Detect which cell encompasses the target text, then output its [x, y] center coordinate. 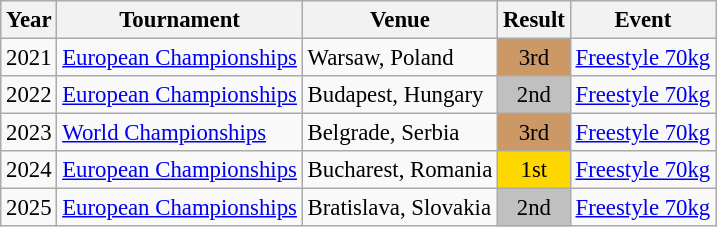
Tournament [180, 20]
2022 [29, 95]
Venue [400, 20]
Bucharest, Romania [400, 170]
1st [534, 170]
2023 [29, 133]
Event [642, 20]
2021 [29, 58]
2024 [29, 170]
Warsaw, Poland [400, 58]
Result [534, 20]
Belgrade, Serbia [400, 133]
Bratislava, Slovakia [400, 208]
Year [29, 20]
Budapest, Hungary [400, 95]
2025 [29, 208]
World Championships [180, 133]
